Return (X, Y) of the center of cell containing provided text 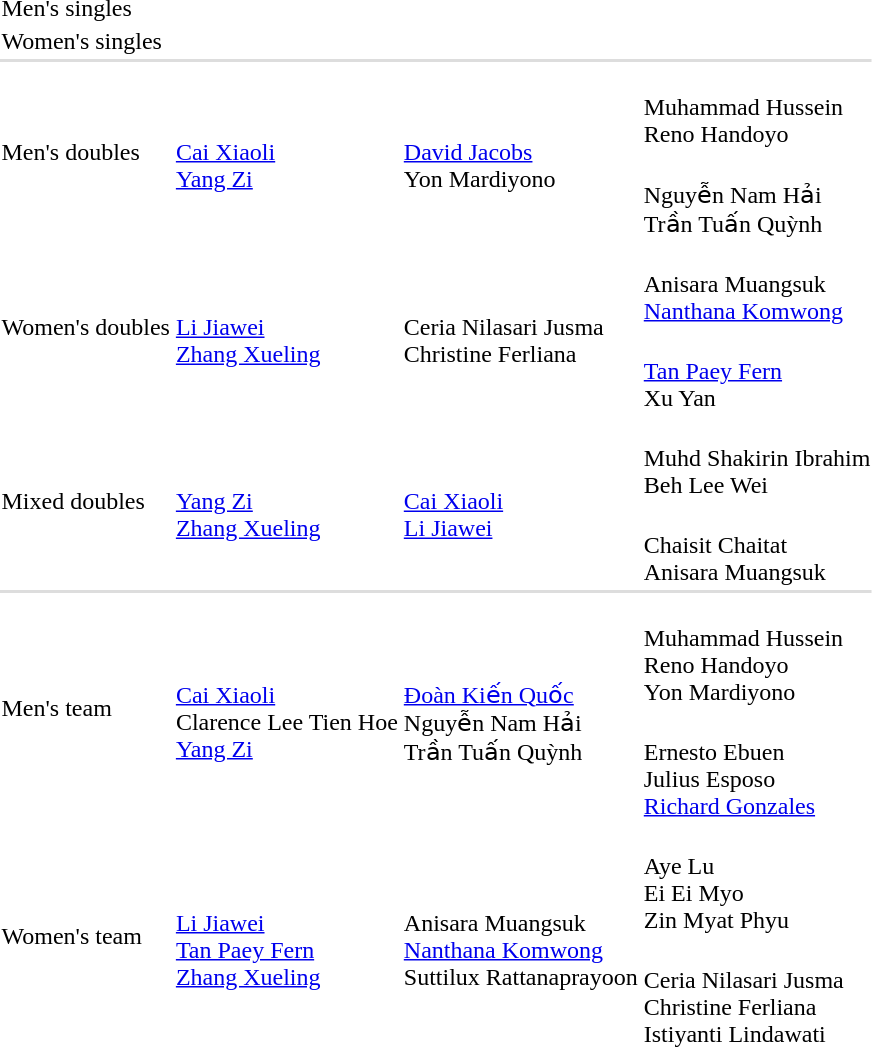
Tan Paey FernXu Yan (757, 371)
Ceria Nilasari JusmaChristine Ferliana (520, 328)
Ernesto EbuenJulius EsposoRichard Gonzales (757, 766)
Muhd Shakirin IbrahimBeh Lee Wei (757, 458)
Nguyễn Nam HảiTrần Tuấn Quỳnh (757, 196)
Women's doubles (86, 328)
Mixed doubles (86, 502)
Cai XiaoliLi Jiawei (520, 502)
Cai XiaoliClarence Lee Tien HoeYang Zi (286, 708)
Muhammad HusseinReno HandoyoYon Mardiyono (757, 652)
Đoàn Kiến QuốcNguyễn Nam HảiTrần Tuấn Quỳnh (520, 708)
Cai XiaoliYang Zi (286, 152)
Muhammad HusseinReno Handoyo (757, 107)
Women's singles (86, 41)
Yang ZiZhang Xueling (286, 502)
Chaisit ChaitatAnisara Muangsuk (757, 545)
David JacobsYon Mardiyono (520, 152)
Men's team (86, 708)
Anisara MuangsukNanthana Komwong (757, 284)
Men's doubles (86, 152)
Li JiaweiZhang Xueling (286, 328)
Aye LuEi Ei MyoZin Myat Phyu (757, 880)
